Locate the cell with the specified text and output its (x, y) center coordinate. 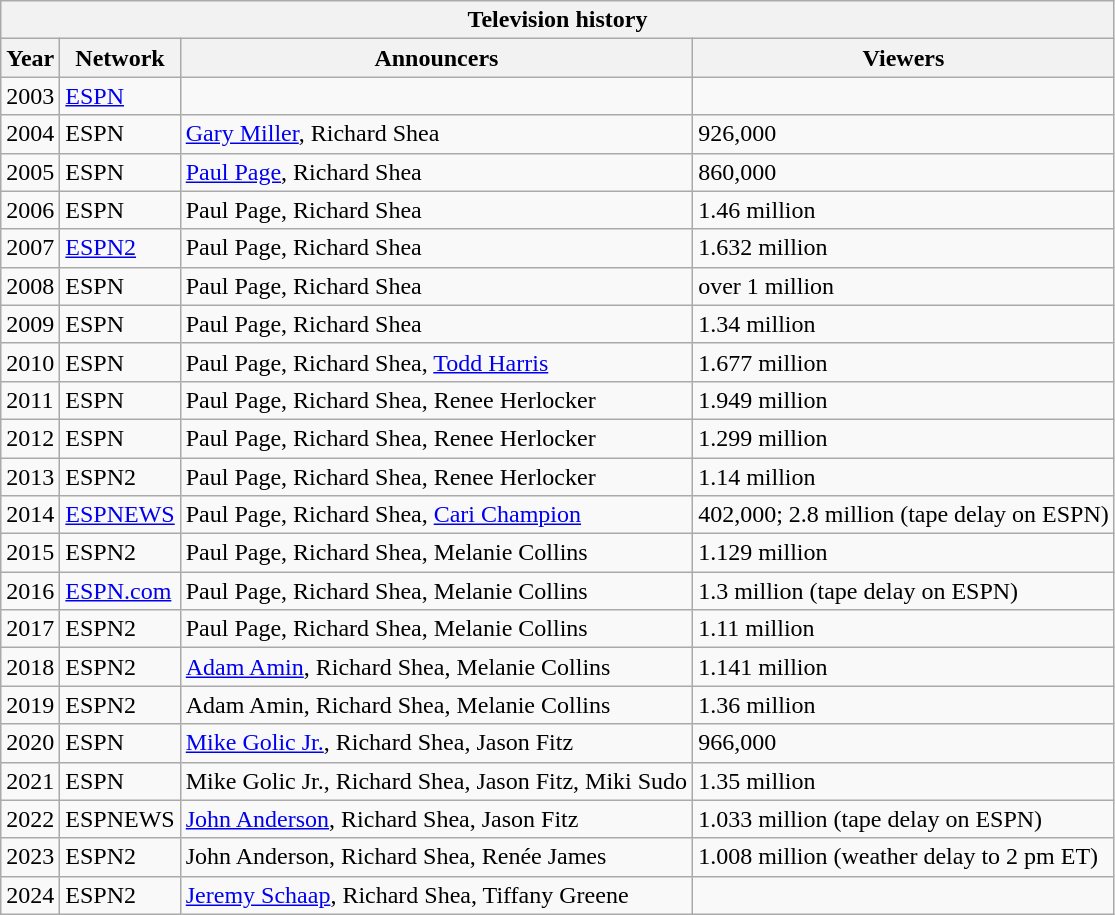
926,000 (904, 134)
2008 (30, 286)
Gary Miller, Richard Shea (436, 134)
Television history (558, 20)
1.46 million (904, 210)
2019 (30, 705)
1.677 million (904, 362)
2003 (30, 96)
2018 (30, 667)
2022 (30, 819)
2015 (30, 553)
1.949 million (904, 400)
2004 (30, 134)
1.299 million (904, 438)
2011 (30, 400)
Mike Golic Jr., Richard Shea, Jason Fitz, Miki Sudo (436, 781)
1.008 million (weather delay to 2 pm ET) (904, 857)
2006 (30, 210)
2007 (30, 248)
1.3 million (tape delay on ESPN) (904, 591)
402,000; 2.8 million (tape delay on ESPN) (904, 515)
2009 (30, 324)
1.033 million (tape delay on ESPN) (904, 819)
2024 (30, 895)
Paul Page, Richard Shea, Cari Champion (436, 515)
2021 (30, 781)
Paul Page, Richard Shea, Todd Harris (436, 362)
2017 (30, 629)
Network (120, 58)
1.11 million (904, 629)
Year (30, 58)
2005 (30, 172)
1.129 million (904, 553)
Viewers (904, 58)
John Anderson, Richard Shea, Jason Fitz (436, 819)
966,000 (904, 743)
2014 (30, 515)
2013 (30, 477)
2012 (30, 438)
1.35 million (904, 781)
2016 (30, 591)
Announcers (436, 58)
1.34 million (904, 324)
1.141 million (904, 667)
over 1 million (904, 286)
Jeremy Schaap, Richard Shea, Tiffany Greene (436, 895)
2020 (30, 743)
ESPN.com (120, 591)
1.632 million (904, 248)
2023 (30, 857)
John Anderson, Richard Shea, Renée James (436, 857)
860,000 (904, 172)
1.36 million (904, 705)
Mike Golic Jr., Richard Shea, Jason Fitz (436, 743)
1.14 million (904, 477)
2010 (30, 362)
